Return [x, y] of the center of cell containing provided text 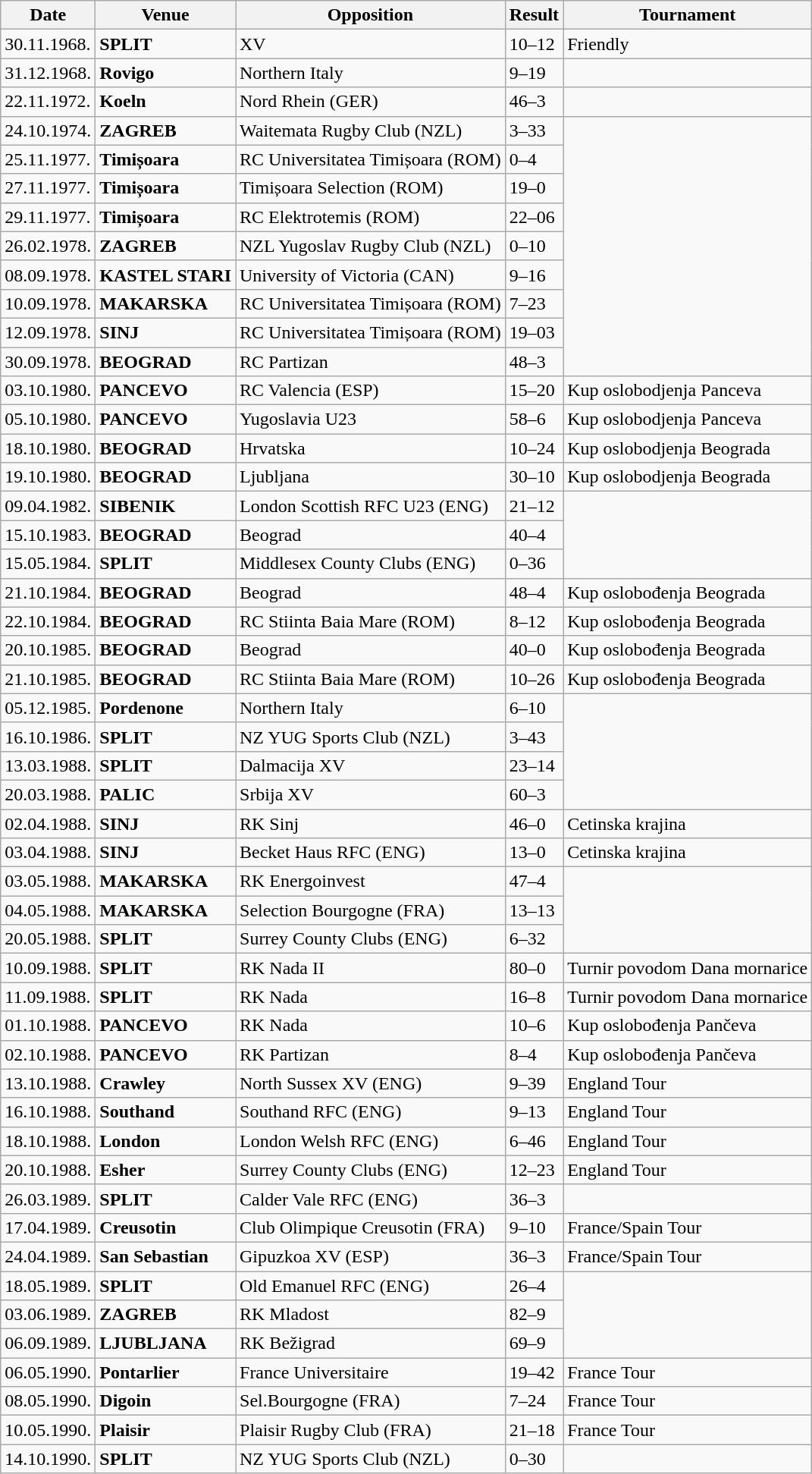
Crawley [165, 1083]
12.09.1978. [49, 332]
Digoin [165, 1401]
8–12 [534, 621]
Esher [165, 1170]
16.10.1988. [49, 1112]
08.05.1990. [49, 1401]
0–30 [534, 1459]
30.09.1978. [49, 362]
6–46 [534, 1141]
San Sebastian [165, 1256]
18.05.1989. [49, 1286]
02.10.1988. [49, 1054]
Venue [165, 15]
RC Valencia (ESP) [370, 391]
Koeln [165, 102]
Becket Haus RFC (ENG) [370, 853]
19–03 [534, 332]
Friendly [688, 44]
Dalmacija XV [370, 765]
France Universitaire [370, 1372]
0–10 [534, 246]
24.10.1974. [49, 130]
10–12 [534, 44]
13.03.1988. [49, 765]
Waitemata Rugby Club (NZL) [370, 130]
9–16 [534, 275]
Selection Bourgogne (FRA) [370, 910]
08.09.1978. [49, 275]
XV [370, 44]
24.04.1989. [49, 1256]
18.10.1988. [49, 1141]
London Scottish RFC U23 (ENG) [370, 506]
Pontarlier [165, 1372]
06.09.1989. [49, 1344]
10.09.1978. [49, 303]
48–3 [534, 362]
7–23 [534, 303]
05.12.1985. [49, 708]
03.06.1989. [49, 1315]
11.09.1988. [49, 997]
Creusotin [165, 1227]
27.11.1977. [49, 188]
Pordenone [165, 708]
NZL Yugoslav Rugby Club (NZL) [370, 246]
Timișoara Selection (ROM) [370, 188]
30.11.1968. [49, 44]
7–24 [534, 1401]
46–3 [534, 102]
10–6 [534, 1026]
Plaisir Rugby Club (FRA) [370, 1430]
RK Bežigrad [370, 1344]
KASTEL STARI [165, 275]
26.03.1989. [49, 1199]
Club Olimpique Creusotin (FRA) [370, 1227]
Sel.Bourgogne (FRA) [370, 1401]
69–9 [534, 1344]
RC Elektrotemis (ROM) [370, 217]
82–9 [534, 1315]
10–24 [534, 448]
21.10.1985. [49, 679]
18.10.1980. [49, 448]
60–3 [534, 794]
19.10.1980. [49, 477]
19–0 [534, 188]
Opposition [370, 15]
London [165, 1141]
9–39 [534, 1083]
PALIC [165, 794]
20.03.1988. [49, 794]
13–13 [534, 910]
15.05.1984. [49, 564]
10–26 [534, 679]
58–6 [534, 420]
Middlesex County Clubs (ENG) [370, 564]
26–4 [534, 1286]
12–23 [534, 1170]
25.11.1977. [49, 159]
30–10 [534, 477]
80–0 [534, 968]
University of Victoria (CAN) [370, 275]
22.11.1972. [49, 102]
16.10.1986. [49, 737]
RK Sinj [370, 823]
8–4 [534, 1054]
01.10.1988. [49, 1026]
3–33 [534, 130]
9–10 [534, 1227]
0–36 [534, 564]
21.10.1984. [49, 592]
10.05.1990. [49, 1430]
Old Emanuel RFC (ENG) [370, 1286]
06.05.1990. [49, 1372]
10.09.1988. [49, 968]
05.10.1980. [49, 420]
03.05.1988. [49, 882]
03.10.1980. [49, 391]
29.11.1977. [49, 217]
20.05.1988. [49, 939]
Result [534, 15]
9–13 [534, 1112]
RK Partizan [370, 1054]
31.12.1968. [49, 73]
03.04.1988. [49, 853]
46–0 [534, 823]
47–4 [534, 882]
23–14 [534, 765]
40–0 [534, 650]
6–32 [534, 939]
20.10.1988. [49, 1170]
22–06 [534, 217]
02.04.1988. [49, 823]
Ljubljana [370, 477]
9–19 [534, 73]
13–0 [534, 853]
Yugoslavia U23 [370, 420]
19–42 [534, 1372]
Southand RFC (ENG) [370, 1112]
22.10.1984. [49, 621]
17.04.1989. [49, 1227]
0–4 [534, 159]
Nord Rhein (GER) [370, 102]
RC Partizan [370, 362]
40–4 [534, 535]
3–43 [534, 737]
Tournament [688, 15]
Hrvatska [370, 448]
London Welsh RFC (ENG) [370, 1141]
14.10.1990. [49, 1459]
Rovigo [165, 73]
09.04.1982. [49, 506]
15.10.1983. [49, 535]
LJUBLJANA [165, 1344]
13.10.1988. [49, 1083]
Srbija XV [370, 794]
6–10 [534, 708]
21–18 [534, 1430]
Date [49, 15]
20.10.1985. [49, 650]
SIBENIK [165, 506]
Calder Vale RFC (ENG) [370, 1199]
21–12 [534, 506]
RK Mladost [370, 1315]
15–20 [534, 391]
Plaisir [165, 1430]
16–8 [534, 997]
RK Nada II [370, 968]
RK Energoinvest [370, 882]
Southand [165, 1112]
04.05.1988. [49, 910]
26.02.1978. [49, 246]
48–4 [534, 592]
North Sussex XV (ENG) [370, 1083]
Gipuzkoa XV (ESP) [370, 1256]
